Search for the cell housing the specified text and yield its (x, y) center coordinate. 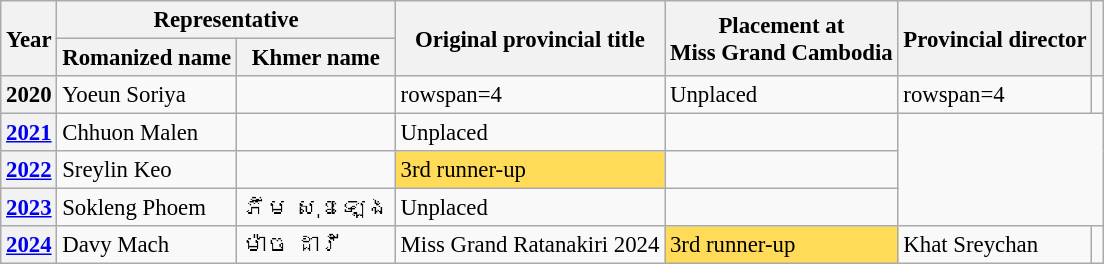
Khat Sreychan (995, 245)
Davy Mach (147, 245)
Chhuon Malen (147, 133)
2023 (29, 208)
2024 (29, 245)
Sokleng Phoem (147, 208)
ម៉ាច ដាវី (316, 245)
Original provincial title (530, 38)
Representative (226, 20)
Khmer name (316, 58)
2021 (29, 133)
Romanized name (147, 58)
2022 (29, 170)
Placement atMiss Grand Cambodia (782, 38)
Year (29, 38)
Provincial director (995, 38)
2020 (29, 95)
Yoeun Soriya (147, 95)
Sreylin Keo (147, 170)
ភឹម សុខឡេង (316, 208)
Miss Grand Ratanakiri 2024 (530, 245)
